Extract the [X, Y] coordinate from the center of the cell holding the provided text.  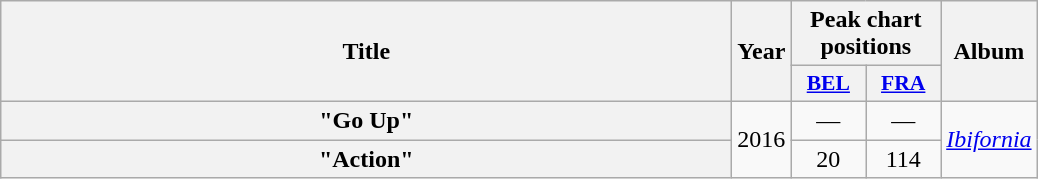
Peak chart positions [866, 34]
Title [366, 52]
Year [762, 52]
Ibifornia [989, 139]
114 [904, 159]
"Action" [366, 159]
BEL [828, 84]
FRA [904, 84]
20 [828, 159]
"Go Up" [366, 120]
Album [989, 52]
2016 [762, 139]
